Scan for the cell matching the given text and deliver its [X, Y] coordinate at center. 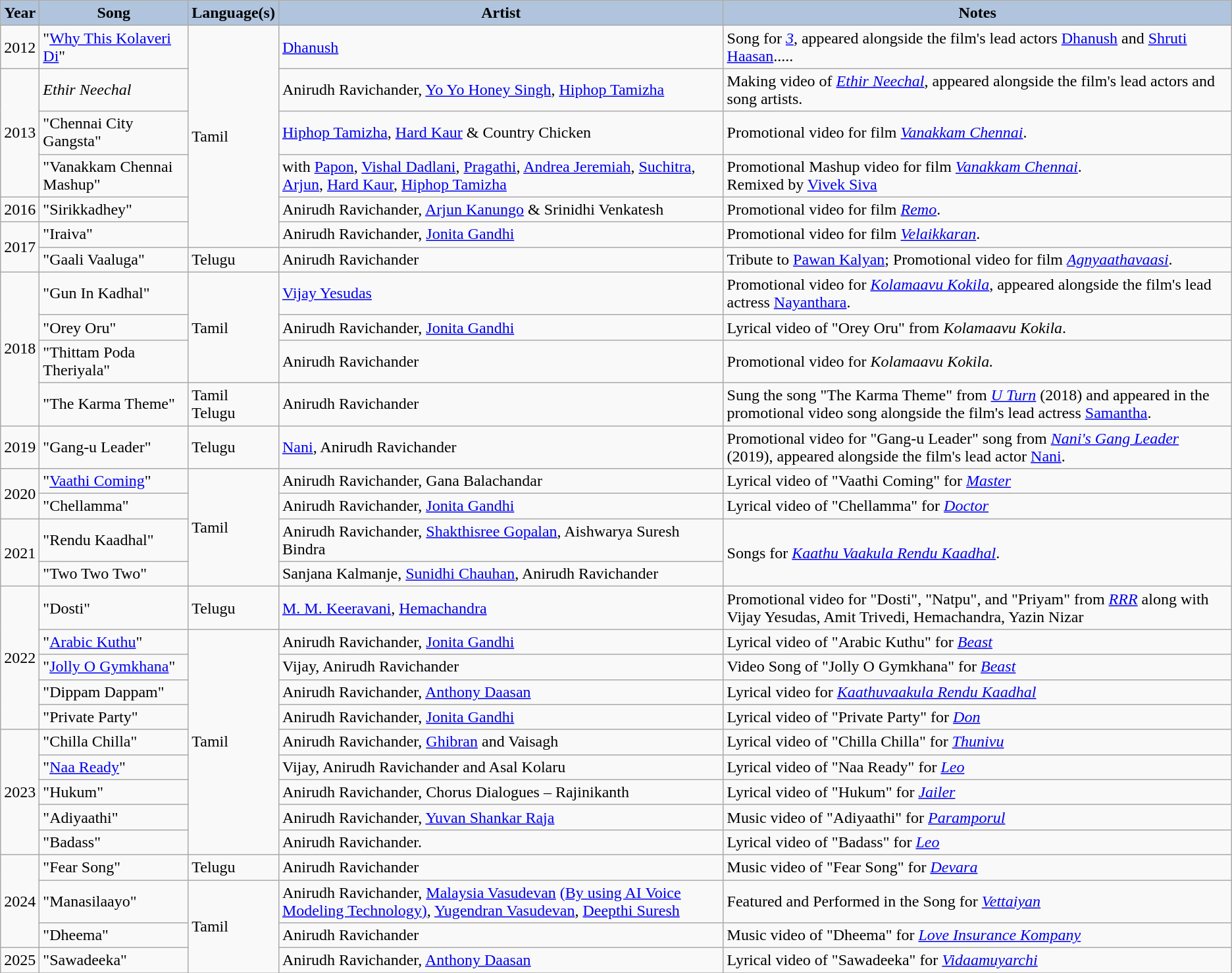
TamilTelugu [234, 404]
"Badass" [114, 842]
"Vanakkam Chennai Mashup" [114, 175]
Anirudh Ravichander. [501, 842]
2021 [20, 553]
"Chilla Chilla" [114, 742]
Lyrical video of "Hukum" for Jailer [977, 792]
Music video of "Adiyaathi" for Paramporul [977, 817]
Lyrical video of "Naa Ready" for Leo [977, 767]
Making video of Ethir Neechal, appeared alongside the film's lead actors and song artists. [977, 90]
Promotional video for film Remo. [977, 209]
Anirudh Ravichander, Malaysia Vasudevan (By using AI Voice Modeling Technology), Yugendran Vasudevan, Deepthi Suresh [501, 901]
"Sirikkadhey" [114, 209]
2024 [20, 901]
Ethir Neechal [114, 90]
Anirudh Ravichander, Arjun Kanungo & Srinidhi Venkatesh [501, 209]
Songs for Kaathu Vaakula Rendu Kaadhal. [977, 553]
Sanjana Kalmanje, Sunidhi Chauhan, Anirudh Ravichander [501, 574]
Anirudh Ravichander, Ghibran and Vaisagh [501, 742]
"Rendu Kaadhal" [114, 540]
Vijay Yesudas [501, 294]
"Naa Ready" [114, 767]
Notes [977, 13]
Promotional Mashup video for film Vanakkam Chennai.Remixed by Vivek Siva [977, 175]
Lyrical video of "Vaathi Coming" for Master [977, 481]
"Fear Song" [114, 867]
"Arabic Kuthu" [114, 642]
"Dippam Dappam" [114, 692]
"Dosti" [114, 608]
"Orey Oru" [114, 327]
"Gaali Vaaluga" [114, 259]
Language(s) [234, 13]
Lyrical video of "Chellamma" for Doctor [977, 506]
2012 [20, 47]
Hiphop Tamizha, Hard Kaur & Country Chicken [501, 133]
Lyrical video for Kaathuvaakula Rendu Kaadhal [977, 692]
Promotional video for Kolamaavu Kokila. [977, 361]
"Chellamma" [114, 506]
Tribute to Pawan Kalyan; Promotional video for film Agnyaathavaasi. [977, 259]
2020 [20, 494]
Lyrical video of "Chilla Chilla" for Thunivu [977, 742]
"Manasilaayo" [114, 901]
Dhanush [501, 47]
2016 [20, 209]
2013 [20, 133]
"Gang-u Leader" [114, 446]
Anirudh Ravichander, Shakthisree Gopalan, Aishwarya Suresh Bindra [501, 540]
2022 [20, 658]
Vijay, Anirudh Ravichander and Asal Kolaru [501, 767]
Lyrical video of "Private Party" for Don [977, 717]
Music video of "Fear Song" for Devara [977, 867]
Anirudh Ravichander, Yo Yo Honey Singh, Hiphop Tamizha [501, 90]
Lyrical video of "Orey Oru" from Kolamaavu Kokila. [977, 327]
"Thittam Poda Theriyala" [114, 361]
"Hukum" [114, 792]
"Chennai City Gangsta" [114, 133]
2023 [20, 792]
Music video of "Dheema" for Love Insurance Kompany [977, 935]
"Why This Kolaveri Di" [114, 47]
"Adiyaathi" [114, 817]
2017 [20, 247]
Sung the song "The Karma Theme" from U Turn (2018) and appeared in the promotional video song alongside the film's lead actress Samantha. [977, 404]
"Gun In Kadhal" [114, 294]
"Vaathi Coming" [114, 481]
Promotional video for film Vanakkam Chennai. [977, 133]
Promotional video for "Gang-u Leader" song from Nani's Gang Leader (2019), appeared alongside the film's lead actor Nani. [977, 446]
Anirudh Ravichander, Gana Balachandar [501, 481]
"Iraiva" [114, 234]
Artist [501, 13]
Nani, Anirudh Ravichander [501, 446]
Anirudh Ravichander, Yuvan Shankar Raja [501, 817]
Promotional video for "Dosti", "Natpu", and "Priyam" from RRR along with Vijay Yesudas, Amit Trivedi, Hemachandra, Yazin Nizar [977, 608]
Promotional video for film Velaikkaran. [977, 234]
Lyrical video of "Sawadeeka" for Vidaamuyarchi [977, 960]
Video Song of "Jolly O Gymkhana" for Beast [977, 667]
Song for 3, appeared alongside the film's lead actors Dhanush and Shruti Haasan..... [977, 47]
Anirudh Ravichander, Chorus Dialogues – Rajinikanth [501, 792]
"The Karma Theme" [114, 404]
Featured and Performed in the Song for Vettaiyan [977, 901]
"Private Party" [114, 717]
2018 [20, 349]
Promotional video for Kolamaavu Kokila, appeared alongside the film's lead actress Nayanthara. [977, 294]
2025 [20, 960]
Song [114, 13]
Year [20, 13]
Vijay, Anirudh Ravichander [501, 667]
Lyrical video of "Badass" for Leo [977, 842]
with Papon, Vishal Dadlani, Pragathi, Andrea Jeremiah, Suchitra, Arjun, Hard Kaur, Hiphop Tamizha [501, 175]
"Dheema" [114, 935]
"Jolly O Gymkhana" [114, 667]
M. M. Keeravani, Hemachandra [501, 608]
"Sawadeeka" [114, 960]
2019 [20, 446]
Lyrical video of "Arabic Kuthu" for Beast [977, 642]
"Two Two Two" [114, 574]
